Return the [X, Y] coordinate for the center point of the cell that contains the specified text.  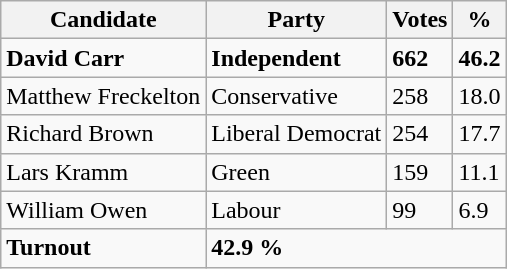
Independent [296, 58]
254 [420, 134]
99 [420, 210]
258 [420, 96]
David Carr [104, 58]
17.7 [480, 134]
Turnout [104, 248]
William Owen [104, 210]
Matthew Freckelton [104, 96]
662 [420, 58]
11.1 [480, 172]
Conservative [296, 96]
46.2 [480, 58]
Votes [420, 20]
Party [296, 20]
Liberal Democrat [296, 134]
6.9 [480, 210]
Richard Brown [104, 134]
% [480, 20]
42.9 % [356, 248]
18.0 [480, 96]
Green [296, 172]
Labour [296, 210]
Lars Kramm [104, 172]
Candidate [104, 20]
159 [420, 172]
